From the cell containing the given text, extract its center point as (x, y) coordinate. 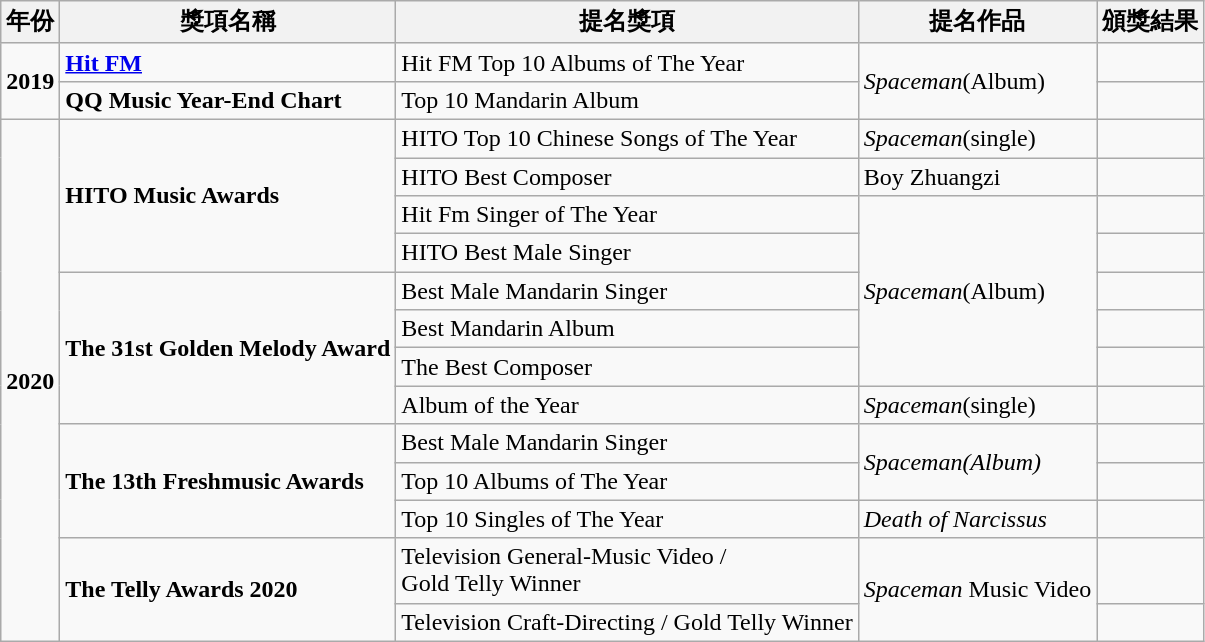
HITO Music Awards (228, 195)
Death of Narcissus (977, 519)
Top 10 Mandarin Album (627, 100)
Album of the Year (627, 405)
Hit FM (228, 62)
Best Mandarin Album (627, 329)
Hit FM Top 10 Albums of The Year (627, 62)
The Best Composer (627, 367)
Top 10 Albums of The Year (627, 481)
Spaceman Music Video (977, 590)
頒獎結果 (1150, 22)
Television Craft-Directing / Gold Telly Winner (627, 622)
2020 (30, 380)
獎項名稱 (228, 22)
Top 10 Singles of The Year (627, 519)
The 13th Freshmusic Awards (228, 481)
提名作品 (977, 22)
2019 (30, 81)
The 31st Golden Melody Award (228, 348)
Television General-Music Video /Gold Telly Winner (627, 570)
Boy Zhuangzi (977, 177)
HITO Top 10 Chinese Songs of The Year (627, 138)
提名獎項 (627, 22)
QQ Music Year-End Chart (228, 100)
HITO Best Composer (627, 177)
The Telly Awards 2020 (228, 590)
年份 (30, 22)
Hit Fm Singer of The Year (627, 215)
HITO Best Male Singer (627, 253)
